Return [X, Y] of the center of cell containing provided text 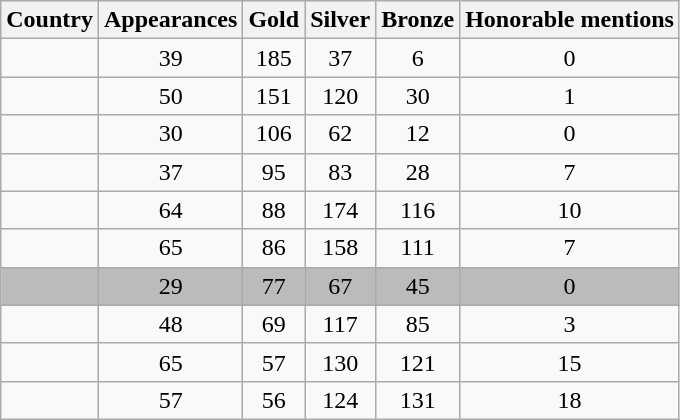
56 [274, 400]
151 [274, 96]
12 [418, 134]
1 [570, 96]
130 [340, 362]
120 [340, 96]
64 [170, 210]
Country [50, 20]
6 [418, 58]
Bronze [418, 20]
18 [570, 400]
28 [418, 172]
29 [170, 286]
62 [340, 134]
117 [340, 324]
Gold [274, 20]
48 [170, 324]
45 [418, 286]
131 [418, 400]
3 [570, 324]
39 [170, 58]
Honorable mentions [570, 20]
174 [340, 210]
Appearances [170, 20]
85 [418, 324]
15 [570, 362]
95 [274, 172]
86 [274, 248]
116 [418, 210]
121 [418, 362]
50 [170, 96]
111 [418, 248]
124 [340, 400]
88 [274, 210]
69 [274, 324]
106 [274, 134]
Silver [340, 20]
10 [570, 210]
185 [274, 58]
67 [340, 286]
77 [274, 286]
83 [340, 172]
158 [340, 248]
